Scan for the cell matching the given text and deliver its [x, y] coordinate at center. 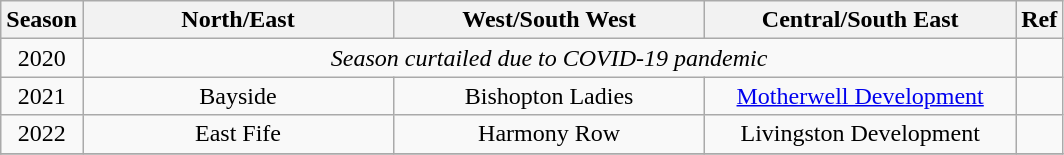
East Fife [238, 134]
2022 [42, 134]
West/South West [550, 20]
Season [42, 20]
2020 [42, 58]
Bishopton Ladies [550, 96]
Harmony Row [550, 134]
2021 [42, 96]
Bayside [238, 96]
Season curtailed due to COVID-19 pandemic [548, 58]
North/East [238, 20]
Motherwell Development [860, 96]
Ref [1040, 20]
Livingston Development [860, 134]
Central/South East [860, 20]
